Output the [X, Y] coordinate of the center of the cell containing the given text.  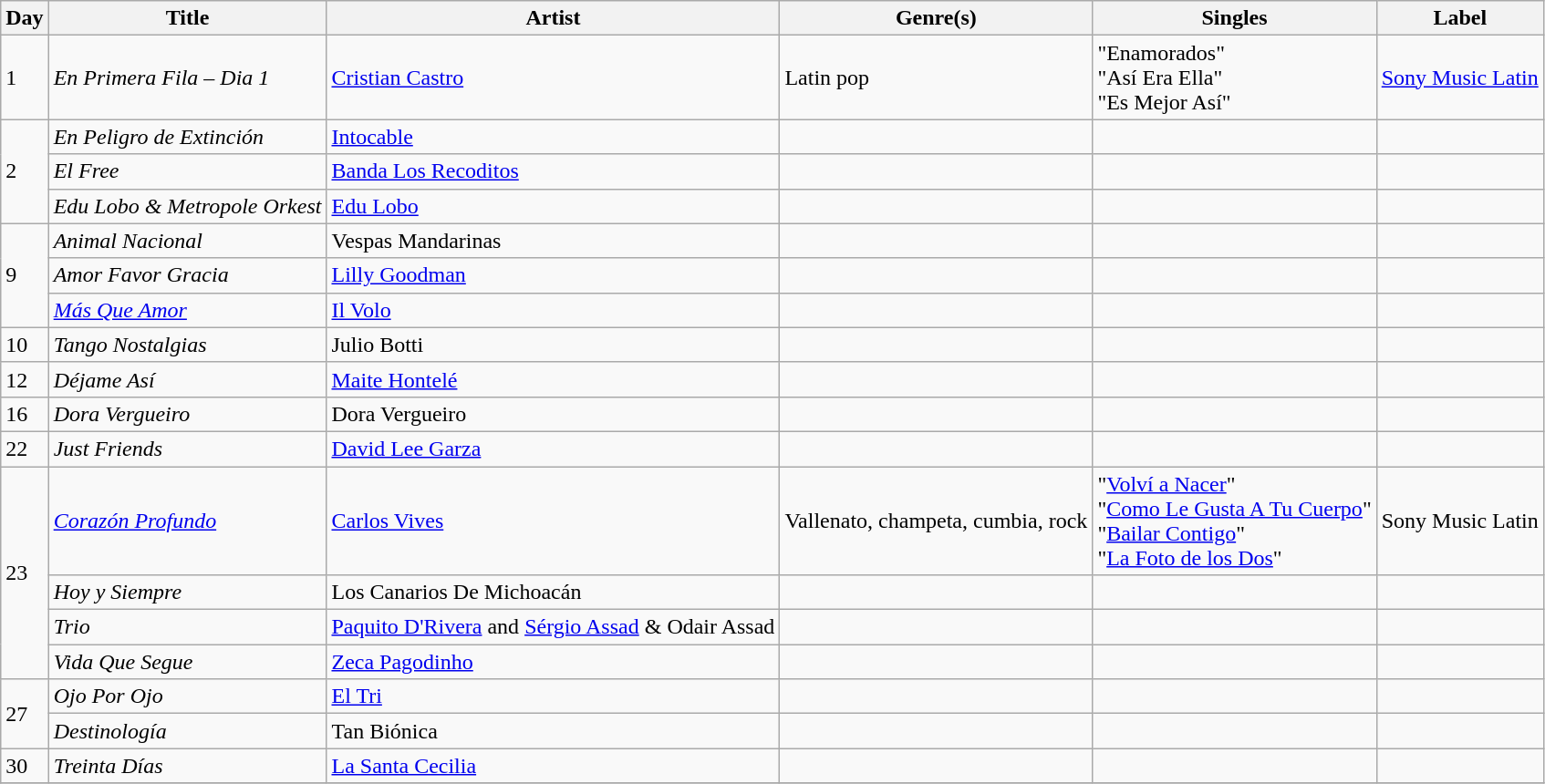
10 [25, 345]
"Enamorados""Así Era Ella""Es Mejor Así" [1235, 77]
Edu Lobo [553, 206]
Vespas Mandarinas [553, 241]
Déjame Así [188, 379]
Banda Los Recoditos [553, 171]
Más Que Amor [188, 310]
23 [25, 573]
16 [25, 414]
Latin pop [936, 77]
El Tri [553, 696]
Label [1459, 18]
Title [188, 18]
Amor Favor Gracia [188, 275]
Julio Botti [553, 345]
David Lee Garza [553, 449]
22 [25, 449]
Hoy y Siempre [188, 593]
En Peligro de Extinción [188, 137]
Artist [553, 18]
1 [25, 77]
Trio [188, 627]
Los Canarios De Michoacán [553, 593]
Maite Hontelé [553, 379]
Just Friends [188, 449]
La Santa Cecilia [553, 766]
Zeca Pagodinho [553, 662]
Treinta Días [188, 766]
12 [25, 379]
9 [25, 275]
Vida Que Segue [188, 662]
2 [25, 171]
Paquito D'Rivera and Sérgio Assad & Odair Assad [553, 627]
Genre(s) [936, 18]
Vallenato, champeta, cumbia, rock [936, 521]
30 [25, 766]
Edu Lobo & Metropole Orkest [188, 206]
"Volví a Nacer""Como Le Gusta A Tu Cuerpo""Bailar Contigo""La Foto de los Dos" [1235, 521]
Tango Nostalgias [188, 345]
Corazón Profundo [188, 521]
Carlos Vives [553, 521]
Lilly Goodman [553, 275]
27 [25, 714]
Singles [1235, 18]
Il Volo [553, 310]
Tan Biónica [553, 731]
En Primera Fila – Dia 1 [188, 77]
Day [25, 18]
Cristian Castro [553, 77]
Animal Nacional [188, 241]
Intocable [553, 137]
El Free [188, 171]
Destinología [188, 731]
Ojo Por Ojo [188, 696]
